For the text-containing cell, return its midpoint in [x, y] coordinate format. 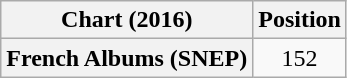
Position [300, 20]
152 [300, 58]
Chart (2016) [127, 20]
French Albums (SNEP) [127, 58]
